Capture the cell that displays the provided text and extract its [x, y] central coordinate. 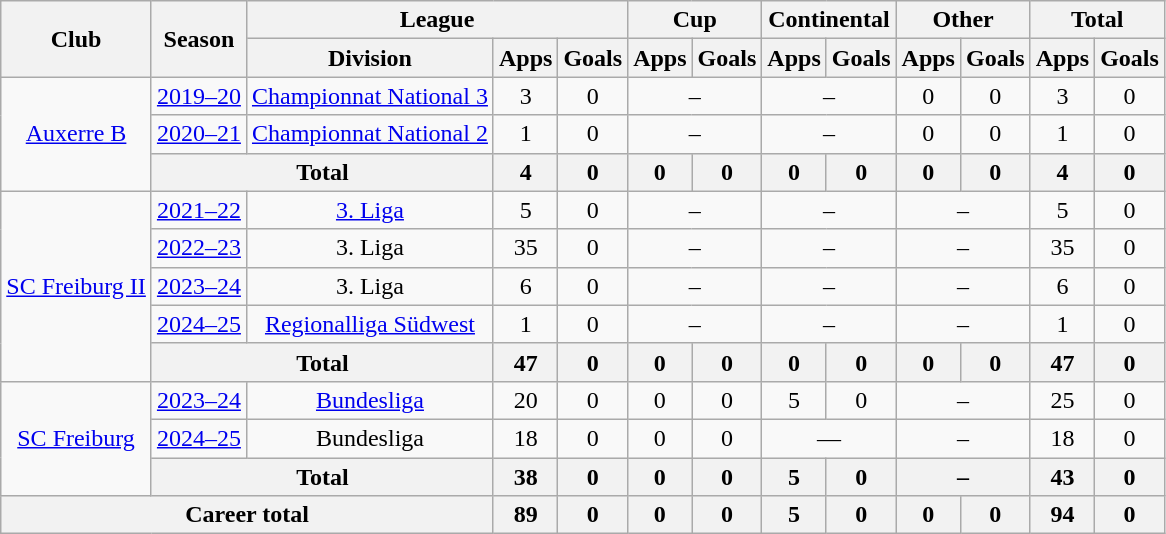
2022–23 [198, 248]
Division [370, 58]
Regionalliga Südwest [370, 324]
Club [76, 39]
2019–20 [198, 96]
Championnat National 3 [370, 96]
89 [525, 515]
Auxerre B [76, 134]
2020–21 [198, 134]
SC Freiburg II [76, 286]
Cup [695, 20]
94 [1062, 515]
Season [198, 39]
20 [525, 400]
Career total [248, 515]
2021–22 [198, 210]
— [829, 438]
38 [525, 477]
25 [1062, 400]
Other [963, 20]
League [436, 20]
Championnat National 2 [370, 134]
Continental [829, 20]
43 [1062, 477]
SC Freiburg [76, 438]
